Search for the cell housing the specified text and yield its (x, y) center coordinate. 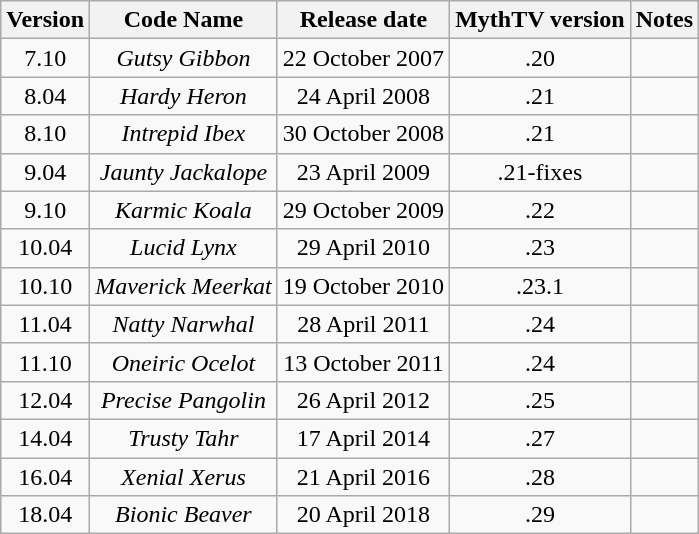
MythTV version (540, 20)
11.10 (46, 362)
16.04 (46, 477)
Intrepid Ibex (184, 134)
Jaunty Jackalope (184, 172)
22 October 2007 (363, 58)
9.10 (46, 210)
8.10 (46, 134)
Maverick Meerkat (184, 286)
.21-fixes (540, 172)
Hardy Heron (184, 96)
Notes (664, 20)
21 April 2016 (363, 477)
Karmic Koala (184, 210)
19 October 2010 (363, 286)
Gutsy Gibbon (184, 58)
26 April 2012 (363, 400)
Natty Narwhal (184, 324)
18.04 (46, 515)
24 April 2008 (363, 96)
Release date (363, 20)
.29 (540, 515)
11.04 (46, 324)
Xenial Xerus (184, 477)
9.04 (46, 172)
29 April 2010 (363, 248)
Lucid Lynx (184, 248)
Version (46, 20)
20 April 2018 (363, 515)
Bionic Beaver (184, 515)
17 April 2014 (363, 438)
29 October 2009 (363, 210)
Code Name (184, 20)
13 October 2011 (363, 362)
Precise Pangolin (184, 400)
.22 (540, 210)
.23 (540, 248)
23 April 2009 (363, 172)
.20 (540, 58)
10.10 (46, 286)
28 April 2011 (363, 324)
14.04 (46, 438)
Trusty Tahr (184, 438)
7.10 (46, 58)
Oneiric Ocelot (184, 362)
.25 (540, 400)
.23.1 (540, 286)
.28 (540, 477)
.27 (540, 438)
12.04 (46, 400)
10.04 (46, 248)
8.04 (46, 96)
30 October 2008 (363, 134)
